Provide the [x, y] coordinate of the cell's center where the given text is located.  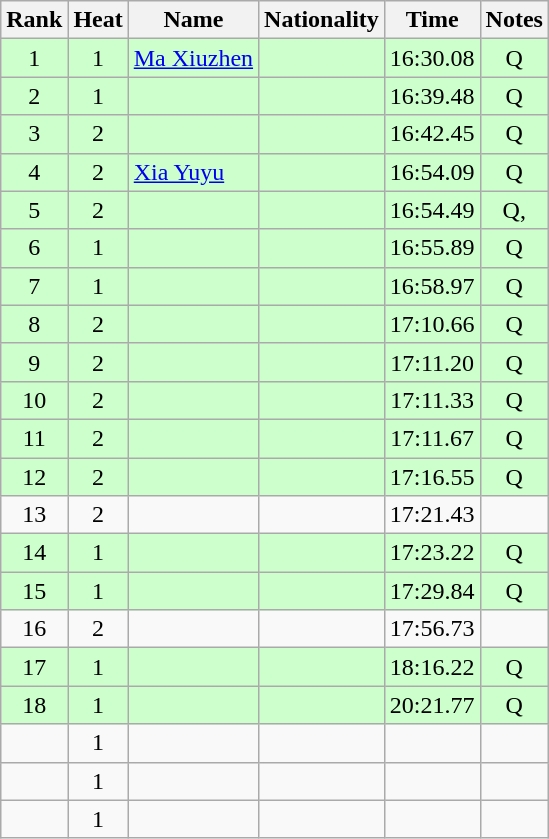
16:58.97 [432, 286]
4 [34, 172]
13 [34, 515]
17 [34, 667]
16:54.49 [432, 210]
16:54.09 [432, 172]
Time [432, 20]
17:11.33 [432, 400]
17:29.84 [432, 591]
17:11.20 [432, 362]
11 [34, 438]
12 [34, 477]
9 [34, 362]
Xia Yuyu [193, 172]
Nationality [322, 20]
6 [34, 248]
17:23.22 [432, 553]
16:30.08 [432, 58]
Name [193, 20]
17:10.66 [432, 324]
Notes [514, 20]
16 [34, 629]
20:21.77 [432, 705]
10 [34, 400]
17:56.73 [432, 629]
14 [34, 553]
8 [34, 324]
17:21.43 [432, 515]
15 [34, 591]
18 [34, 705]
3 [34, 134]
17:16.55 [432, 477]
16:42.45 [432, 134]
18:16.22 [432, 667]
Heat [98, 20]
16:55.89 [432, 248]
Q, [514, 210]
Ma Xiuzhen [193, 58]
16:39.48 [432, 96]
5 [34, 210]
17:11.67 [432, 438]
Rank [34, 20]
7 [34, 286]
